From the cell containing the given text, extract its center point as (X, Y) coordinate. 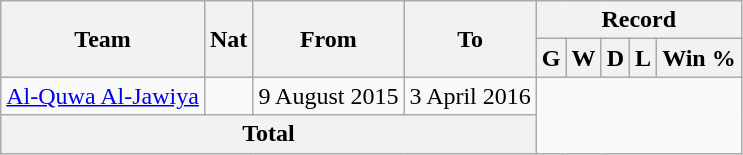
G (551, 58)
Total (269, 134)
Win % (700, 58)
L (644, 58)
Nat (228, 39)
Record (638, 20)
Al-Quwa Al-Jawiya (103, 96)
W (584, 58)
Team (103, 39)
D (615, 58)
3 April 2016 (470, 96)
To (470, 39)
From (328, 39)
9 August 2015 (328, 96)
